Return the [x, y] coordinate for the center point of the cell that contains the specified text.  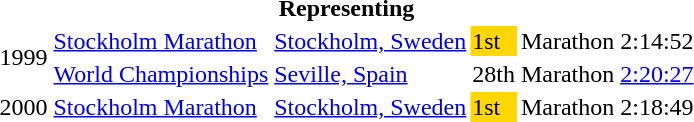
28th [494, 74]
Seville, Spain [370, 74]
World Championships [161, 74]
